Locate the cell with the specified text and output its (x, y) center coordinate. 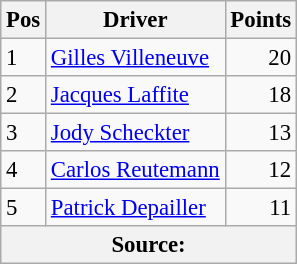
Carlos Reutemann (136, 170)
Gilles Villeneuve (136, 58)
3 (24, 133)
11 (260, 208)
18 (260, 95)
5 (24, 208)
12 (260, 170)
4 (24, 170)
Patrick Depailler (136, 208)
20 (260, 58)
Jody Scheckter (136, 133)
Jacques Laffite (136, 95)
Source: (149, 245)
Driver (136, 20)
1 (24, 58)
Pos (24, 20)
2 (24, 95)
Points (260, 20)
13 (260, 133)
